Capture the cell that displays the provided text and extract its [x, y] central coordinate. 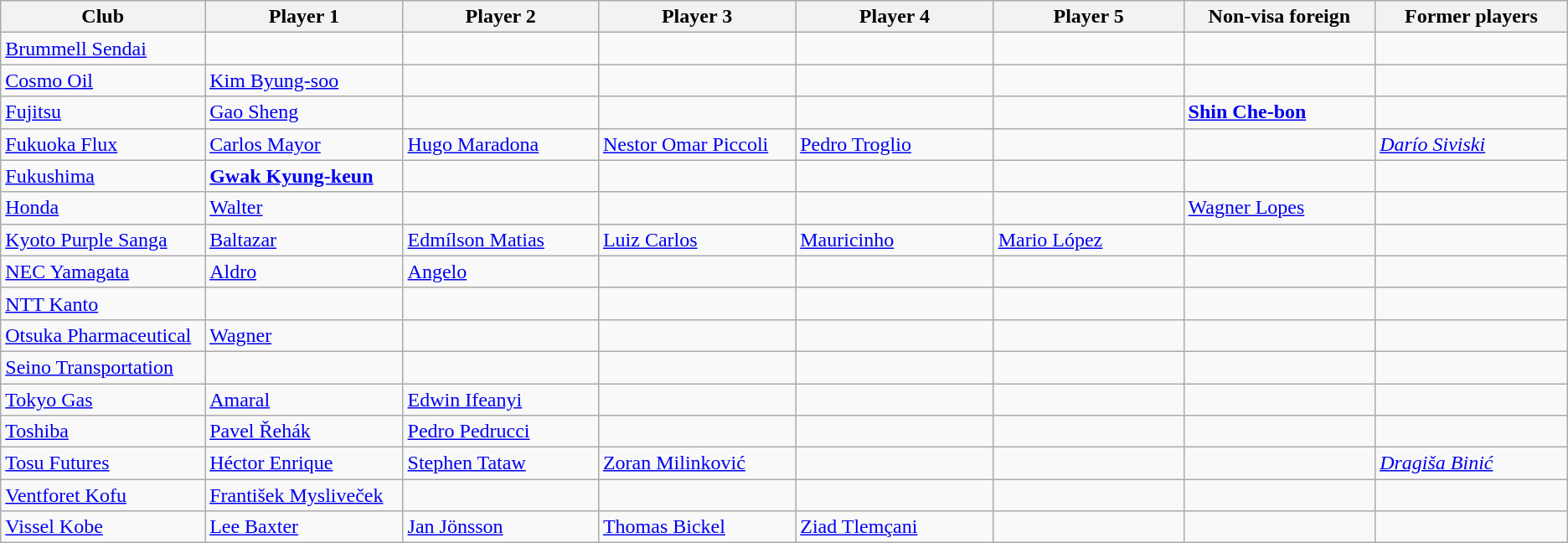
Carlos Mayor [304, 144]
Pedro Troglio [895, 144]
Pedro Pedrucci [501, 432]
Fujitsu [103, 112]
Player 1 [304, 17]
Tokyo Gas [103, 400]
Non-visa foreign [1280, 17]
NTT Kanto [103, 303]
Gwak Kyung-keun [304, 176]
František Mysliveček [304, 495]
Player 5 [1089, 17]
Pavel Řehák [304, 432]
Lee Baxter [304, 527]
Stephen Tataw [501, 463]
Honda [103, 208]
Jan Jönsson [501, 527]
Mario López [1089, 240]
Seino Transportation [103, 367]
Edmílson Matias [501, 240]
Toshiba [103, 432]
Kyoto Purple Sanga [103, 240]
NEC Yamagata [103, 271]
Brummell Sendai [103, 49]
Ziad Tlemçani [895, 527]
Aldro [304, 271]
Tosu Futures [103, 463]
Walter [304, 208]
Shin Che-bon [1280, 112]
Baltazar [304, 240]
Player 2 [501, 17]
Player 4 [895, 17]
Hugo Maradona [501, 144]
Vissel Kobe [103, 527]
Wagner Lopes [1280, 208]
Edwin Ifeanyi [501, 400]
Zoran Milinković [697, 463]
Gao Sheng [304, 112]
Amaral [304, 400]
Thomas Bickel [697, 527]
Fukushima [103, 176]
Former players [1472, 17]
Luiz Carlos [697, 240]
Ventforet Kofu [103, 495]
Kim Byung-soo [304, 80]
Héctor Enrique [304, 463]
Wagner [304, 335]
Cosmo Oil [103, 80]
Player 3 [697, 17]
Nestor Omar Piccoli [697, 144]
Darío Siviski [1472, 144]
Dragiša Binić [1472, 463]
Fukuoka Flux [103, 144]
Angelo [501, 271]
Club [103, 17]
Otsuka Pharmaceutical [103, 335]
Mauricinho [895, 240]
